Identify which cell holds the provided text, then report its (x, y) central coordinate. 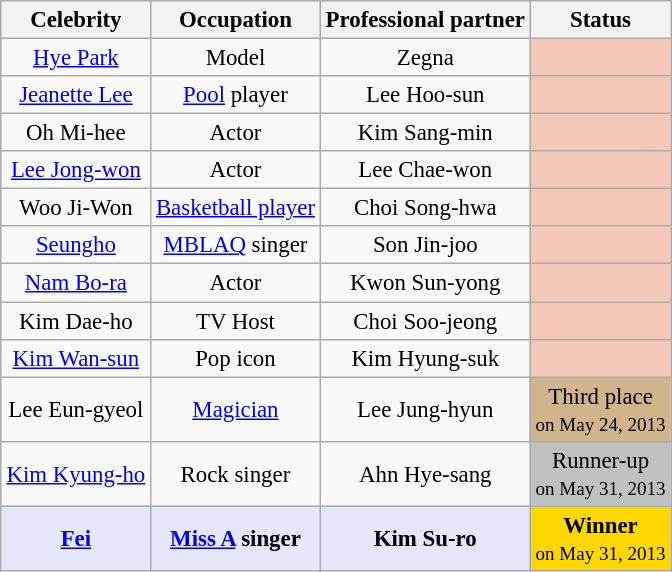
Status (600, 20)
Magician (236, 410)
Jeanette Lee (76, 95)
Professional partner (425, 20)
Kim Hyung-suk (425, 358)
Oh Mi-hee (76, 133)
Pool player (236, 95)
Hye Park (76, 57)
Kim Sang-min (425, 133)
Seungho (76, 245)
TV Host (236, 321)
Winneron May 31, 2013 (600, 538)
Pop icon (236, 358)
Occupation (236, 20)
Model (236, 57)
Ahn Hye-sang (425, 474)
Kim Kyung-ho (76, 474)
Son Jin-joo (425, 245)
Choi Song-hwa (425, 208)
Zegna (425, 57)
Lee Jong-won (76, 170)
Choi Soo-jeong (425, 321)
Lee Eun-gyeol (76, 410)
Nam Bo-ra (76, 283)
MBLAQ singer (236, 245)
Lee Jung-hyun (425, 410)
Kwon Sun-yong (425, 283)
Lee Chae-won (425, 170)
Fei (76, 538)
Runner-upon May 31, 2013 (600, 474)
Rock singer (236, 474)
Third placeon May 24, 2013 (600, 410)
Woo Ji-Won (76, 208)
Lee Hoo-sun (425, 95)
Kim Dae-ho (76, 321)
Kim Wan-sun (76, 358)
Celebrity (76, 20)
Basketball player (236, 208)
Kim Su-ro (425, 538)
Miss A singer (236, 538)
